Scan for the cell matching the given text and deliver its (x, y) coordinate at center. 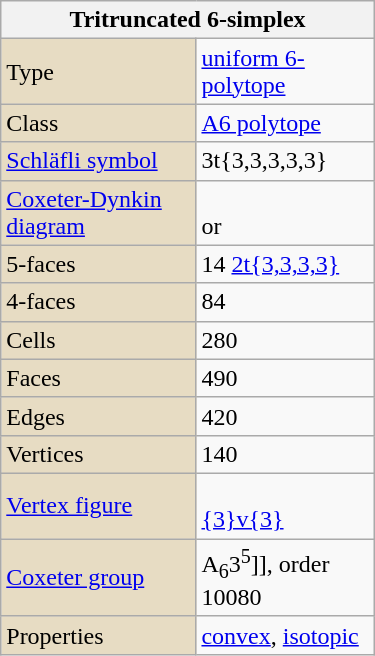
4-faces (98, 302)
Vertices (98, 454)
5-faces (98, 264)
Faces (98, 378)
Coxeter group (98, 577)
84 (285, 302)
A635]], order 10080 (285, 577)
3t{3,3,3,3,3} (285, 161)
280 (285, 340)
Vertex figure (98, 506)
Coxeter-Dynkin diagram (98, 212)
Properties (98, 635)
Cells (98, 340)
Edges (98, 416)
or (285, 212)
A6 polytope (285, 123)
{3}v{3} (285, 506)
490 (285, 378)
140 (285, 454)
uniform 6-polytope (285, 72)
14 2t{3,3,3,3} (285, 264)
convex, isotopic (285, 635)
420 (285, 416)
Tritruncated 6-simplex (188, 20)
Schläfli symbol (98, 161)
Class (98, 123)
Type (98, 72)
